Identify which cell holds the provided text, then report its (x, y) central coordinate. 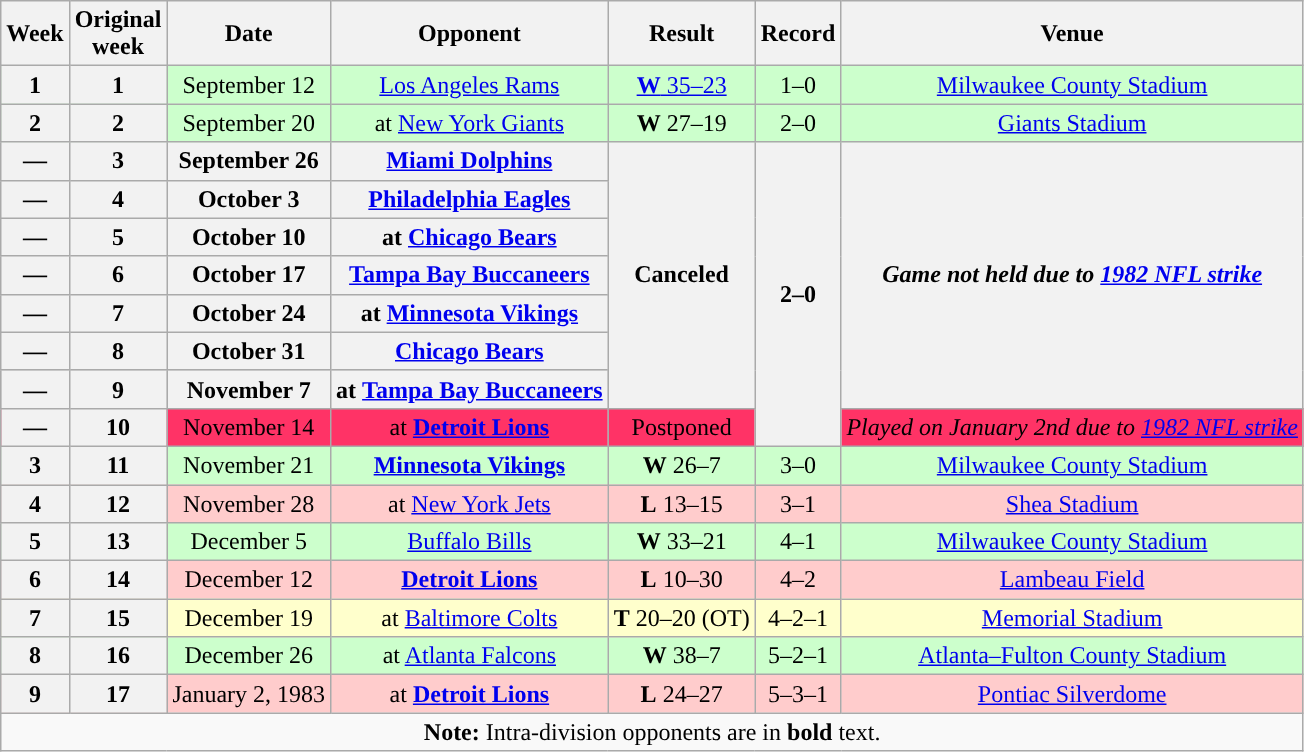
4–1 (798, 542)
Los Angeles Rams (470, 85)
10 (118, 427)
12 (118, 503)
December 19 (249, 618)
15 (118, 618)
14 (118, 580)
3–0 (798, 465)
W 38–7 (682, 656)
Opponent (470, 34)
at Chicago Bears (470, 237)
January 2, 1983 (249, 694)
October 10 (249, 237)
5–2–1 (798, 656)
Miami Dolphins (470, 161)
L 13–15 (682, 503)
Tampa Bay Buccaneers (470, 275)
Atlanta–Fulton County Stadium (1072, 656)
September 12 (249, 85)
Minnesota Vikings (470, 465)
Chicago Bears (470, 351)
September 20 (249, 123)
W 26–7 (682, 465)
November 7 (249, 389)
1–0 (798, 85)
at Minnesota Vikings (470, 313)
Buffalo Bills (470, 542)
Lambeau Field (1072, 580)
Giants Stadium (1072, 123)
Played on January 2nd due to 1982 NFL strike (1072, 427)
W 33–21 (682, 542)
Note: Intra-division opponents are in bold text. (652, 732)
Canceled (682, 275)
Game not held due to 1982 NFL strike (1072, 275)
Memorial Stadium (1072, 618)
W 27–19 (682, 123)
November 28 (249, 503)
October 24 (249, 313)
4–2 (798, 580)
at New York Giants (470, 123)
at New York Jets (470, 503)
November 21 (249, 465)
Result (682, 34)
Postponed (682, 427)
L 24–27 (682, 694)
December 26 (249, 656)
December 5 (249, 542)
16 (118, 656)
October 17 (249, 275)
L 10–30 (682, 580)
October 31 (249, 351)
4–2–1 (798, 618)
Week (35, 34)
Venue (1072, 34)
Pontiac Silverdome (1072, 694)
November 14 (249, 427)
at Baltimore Colts (470, 618)
December 12 (249, 580)
Shea Stadium (1072, 503)
Detroit Lions (470, 580)
W 35–23 (682, 85)
Originalweek (118, 34)
September 26 (249, 161)
3–1 (798, 503)
T 20–20 (OT) (682, 618)
Record (798, 34)
13 (118, 542)
at Atlanta Falcons (470, 656)
5–3–1 (798, 694)
October 3 (249, 199)
Philadelphia Eagles (470, 199)
17 (118, 694)
Date (249, 34)
11 (118, 465)
at Tampa Bay Buccaneers (470, 389)
